Return the [x, y] coordinate for the center point of the cell that contains the specified text.  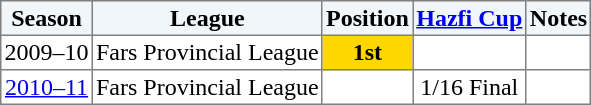
Hazfi Cup [470, 18]
2009–10 [47, 52]
Position [367, 18]
2010–11 [47, 87]
League [207, 18]
Notes [558, 18]
1st [367, 52]
1/16 Final [470, 87]
Season [47, 18]
